Determine the (X, Y) coordinate at the center of the cell enclosing the given text.  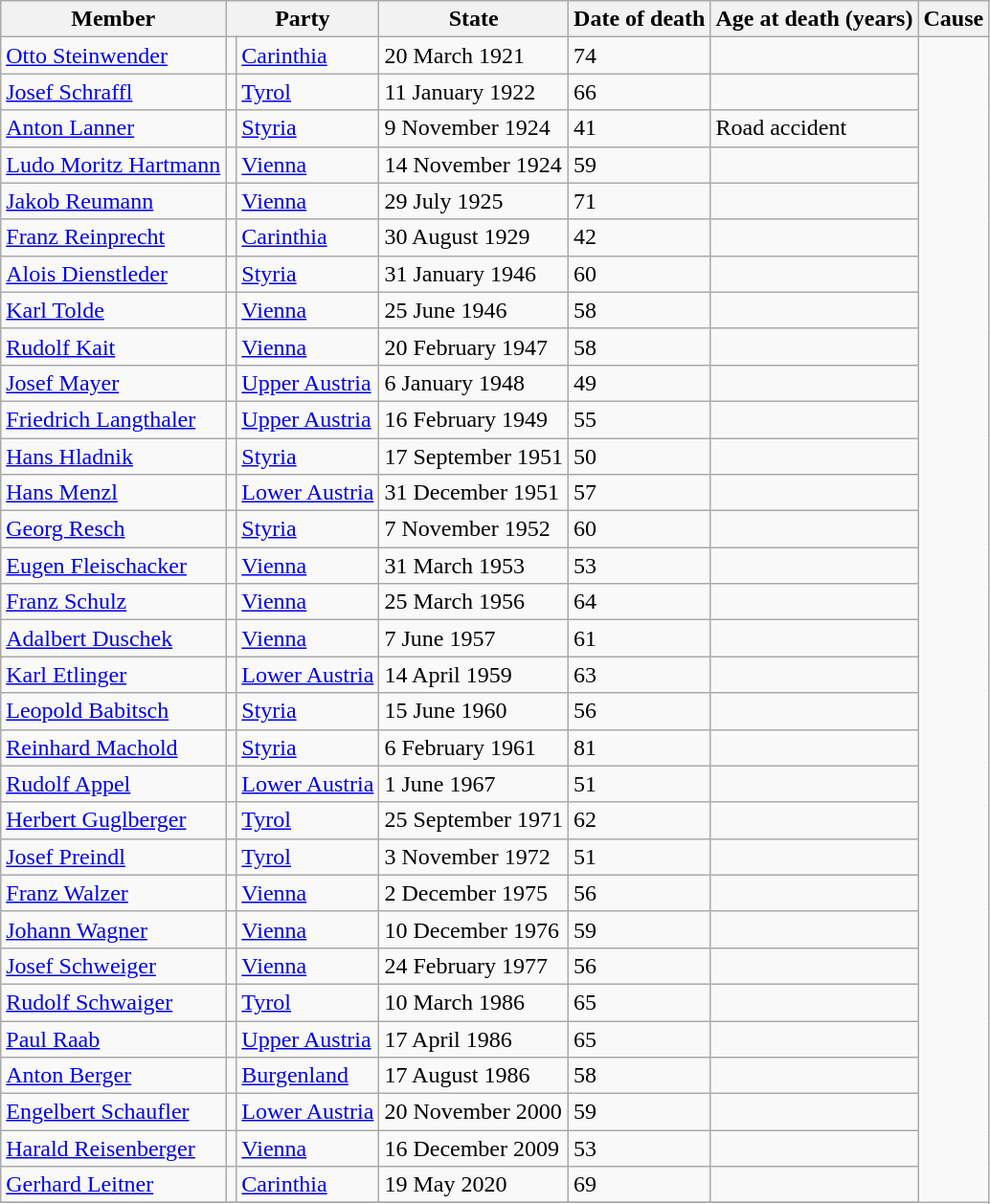
Josef Preindl (113, 857)
71 (640, 201)
Leopold Babitsch (113, 711)
41 (640, 128)
Josef Schweiger (113, 966)
Hans Menzl (113, 493)
20 March 1921 (474, 56)
20 November 2000 (474, 1112)
Franz Schulz (113, 602)
19 May 2020 (474, 1185)
Rudolf Schwaiger (113, 1002)
17 August 1986 (474, 1076)
25 March 1956 (474, 602)
9 November 1924 (474, 128)
25 September 1971 (474, 820)
10 March 1986 (474, 1002)
State (474, 19)
57 (640, 493)
17 September 1951 (474, 457)
62 (640, 820)
Josef Mayer (113, 383)
63 (640, 675)
6 January 1948 (474, 383)
81 (640, 747)
Harald Reisenberger (113, 1148)
Reinhard Machold (113, 747)
42 (640, 237)
Otto Steinwender (113, 56)
Franz Walzer (113, 893)
6 February 1961 (474, 747)
20 February 1947 (474, 346)
25 June 1946 (474, 310)
Hans Hladnik (113, 457)
74 (640, 56)
Rudolf Appel (113, 784)
Friedrich Langthaler (113, 419)
Herbert Guglberger (113, 820)
15 June 1960 (474, 711)
16 December 2009 (474, 1148)
3 November 1972 (474, 857)
49 (640, 383)
24 February 1977 (474, 966)
16 February 1949 (474, 419)
30 August 1929 (474, 237)
Age at death (years) (814, 19)
Engelbert Schaufler (113, 1112)
Georg Resch (113, 529)
Paul Raab (113, 1038)
Anton Lanner (113, 128)
29 July 1925 (474, 201)
Ludo Moritz Hartmann (113, 165)
10 December 1976 (474, 929)
Josef Schraffl (113, 92)
7 June 1957 (474, 638)
17 April 1986 (474, 1038)
Anton Berger (113, 1076)
Karl Etlinger (113, 675)
55 (640, 419)
Jakob Reumann (113, 201)
Johann Wagner (113, 929)
64 (640, 602)
Cause (954, 19)
Adalbert Duschek (113, 638)
14 November 1924 (474, 165)
11 January 1922 (474, 92)
Party (303, 19)
Gerhard Leitner (113, 1185)
Date of death (640, 19)
14 April 1959 (474, 675)
Burgenland (308, 1076)
31 March 1953 (474, 566)
66 (640, 92)
50 (640, 457)
31 December 1951 (474, 493)
69 (640, 1185)
Alois Dienstleder (113, 274)
2 December 1975 (474, 893)
7 November 1952 (474, 529)
Road accident (814, 128)
Karl Tolde (113, 310)
31 January 1946 (474, 274)
1 June 1967 (474, 784)
Member (113, 19)
61 (640, 638)
Rudolf Kait (113, 346)
Eugen Fleischacker (113, 566)
Franz Reinprecht (113, 237)
